Identify which cell holds the provided text, then report its [X, Y] central coordinate. 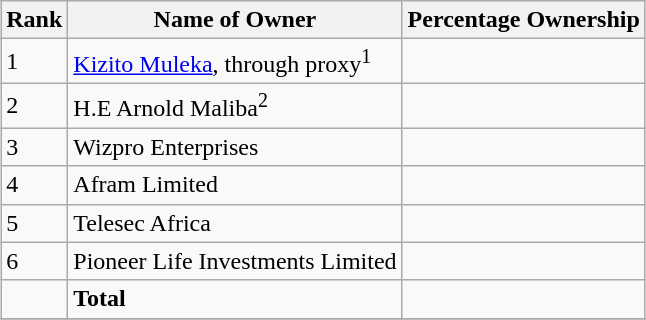
2 [34, 106]
Name of Owner [235, 20]
Afram Limited [235, 185]
Telesec Africa [235, 223]
Pioneer Life Investments Limited [235, 261]
1 [34, 62]
Kizito Muleka, through proxy1 [235, 62]
4 [34, 185]
5 [34, 223]
Percentage Ownership [524, 20]
H.E Arnold Maliba2 [235, 106]
Total [235, 299]
Wizpro Enterprises [235, 147]
6 [34, 261]
3 [34, 147]
Rank [34, 20]
